Identify which cell holds the provided text, then report its (X, Y) central coordinate. 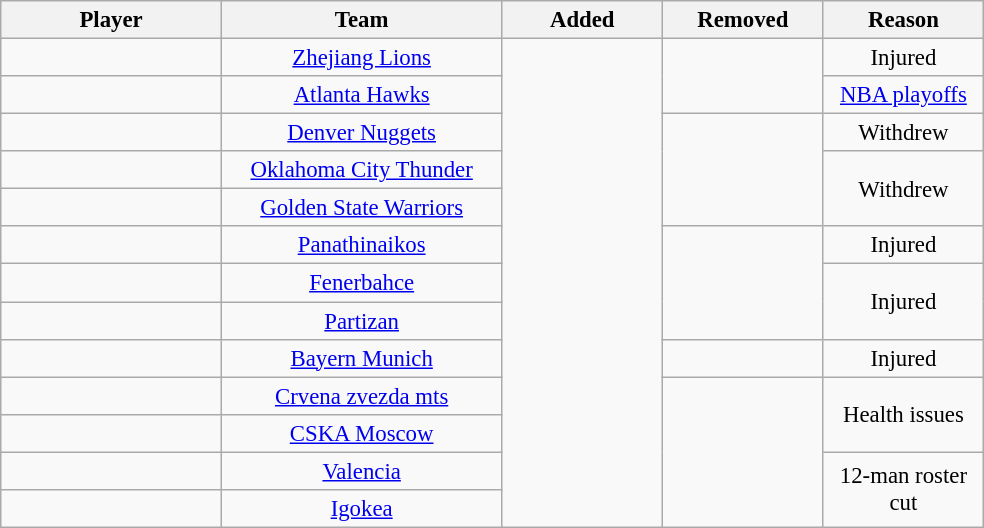
Partizan (362, 321)
Reason (904, 20)
NBA playoffs (904, 95)
Player (112, 20)
Igokea (362, 509)
CSKA Moscow (362, 433)
Oklahoma City Thunder (362, 170)
Team (362, 20)
Valencia (362, 471)
Golden State Warriors (362, 208)
Denver Nuggets (362, 133)
Zhejiang Lions (362, 58)
Bayern Munich (362, 358)
Health issues (904, 414)
12-man roster cut (904, 490)
Fenerbahce (362, 283)
Panathinaikos (362, 245)
Added (582, 20)
Crvena zvezda mts (362, 396)
Atlanta Hawks (362, 95)
Removed (744, 20)
